Determine the (x, y) coordinate at the center of the cell enclosing the given text.  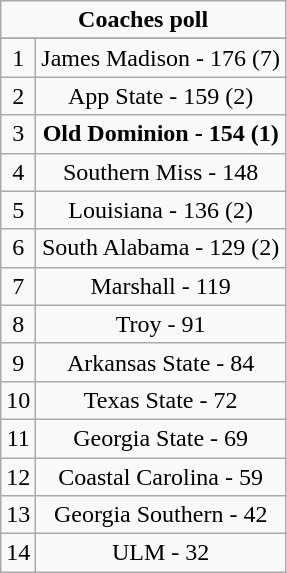
3 (18, 134)
Troy - 91 (161, 324)
Coaches poll (144, 20)
12 (18, 477)
14 (18, 553)
Southern Miss - 148 (161, 172)
Coastal Carolina - 59 (161, 477)
6 (18, 248)
5 (18, 210)
Arkansas State - 84 (161, 362)
ULM - 32 (161, 553)
Georgia Southern - 42 (161, 515)
South Alabama - 129 (2) (161, 248)
App State - 159 (2) (161, 96)
7 (18, 286)
Old Dominion - 154 (1) (161, 134)
1 (18, 58)
13 (18, 515)
Georgia State - 69 (161, 438)
Marshall - 119 (161, 286)
James Madison - 176 (7) (161, 58)
4 (18, 172)
Texas State - 72 (161, 400)
Louisiana - 136 (2) (161, 210)
9 (18, 362)
11 (18, 438)
10 (18, 400)
8 (18, 324)
2 (18, 96)
